Return the (X, Y) coordinate for the center point of the cell that contains the specified text.  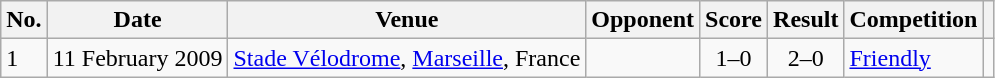
No. (24, 20)
Competition (914, 20)
Friendly (914, 58)
2–0 (806, 58)
Stade Vélodrome, Marseille, France (407, 58)
1–0 (734, 58)
Score (734, 20)
Result (806, 20)
Date (138, 20)
Venue (407, 20)
1 (24, 58)
Opponent (643, 20)
11 February 2009 (138, 58)
